Return [x, y] of the center of cell containing provided text 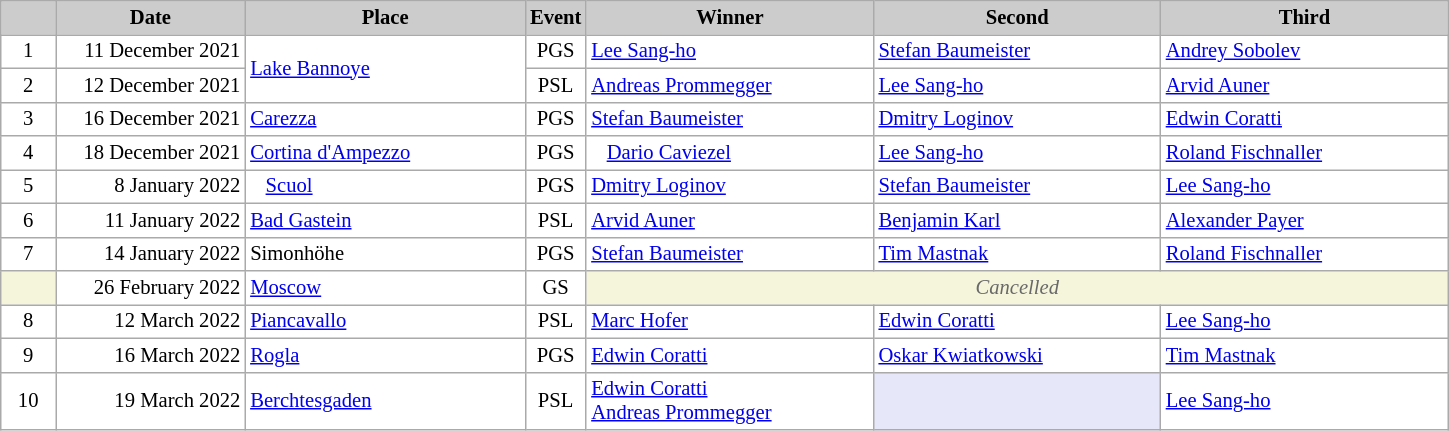
Andreas Prommegger [730, 85]
Berchtesgaden [385, 401]
GS [556, 287]
8 January 2022 [151, 186]
Rogla [385, 355]
8 [28, 321]
Oskar Kwiatkowski [1018, 355]
2 [28, 85]
5 [28, 186]
Event [556, 17]
26 February 2022 [151, 287]
16 December 2021 [151, 119]
Piancavallo [385, 321]
12 March 2022 [151, 321]
Carezza [385, 119]
Benjamin Karl [1018, 220]
18 December 2021 [151, 153]
11 January 2022 [151, 220]
Andrey Sobolev [1304, 51]
Bad Gastein [385, 220]
Cortina d'Ampezzo [385, 153]
Winner [730, 17]
14 January 2022 [151, 254]
9 [28, 355]
Second [1018, 17]
Marc Hofer [730, 321]
7 [28, 254]
16 March 2022 [151, 355]
Place [385, 17]
3 [28, 119]
12 December 2021 [151, 85]
4 [28, 153]
Moscow [385, 287]
1 [28, 51]
6 [28, 220]
Lake Bannoye [385, 68]
Cancelled [1017, 287]
Date [151, 17]
19 March 2022 [151, 401]
10 [28, 401]
11 December 2021 [151, 51]
Alexander Payer [1304, 220]
Third [1304, 17]
Scuol [385, 186]
Dario Caviezel [730, 153]
Edwin Coratti Andreas Prommegger [730, 401]
Simonhöhe [385, 254]
